Provide the [X, Y] coordinate of the cell's center where the given text is located.  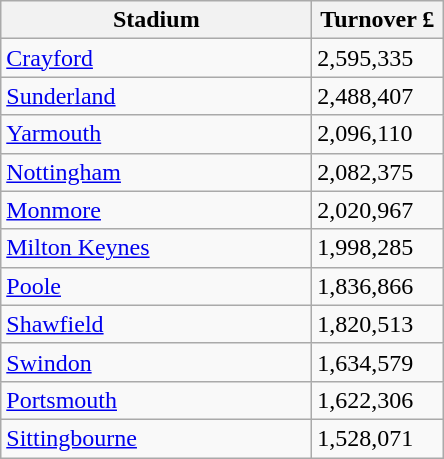
Sittingbourne [156, 438]
Portsmouth [156, 400]
1,836,866 [378, 286]
2,082,375 [378, 172]
Shawfield [156, 324]
2,096,110 [378, 134]
1,622,306 [378, 400]
Swindon [156, 362]
Stadium [156, 20]
1,820,513 [378, 324]
2,020,967 [378, 210]
1,998,285 [378, 248]
Milton Keynes [156, 248]
Poole [156, 286]
1,528,071 [378, 438]
Nottingham [156, 172]
Monmore [156, 210]
Sunderland [156, 96]
Turnover £ [378, 20]
2,595,335 [378, 58]
2,488,407 [378, 96]
Crayford [156, 58]
Yarmouth [156, 134]
1,634,579 [378, 362]
